Locate the cell with the specified text and output its (x, y) center coordinate. 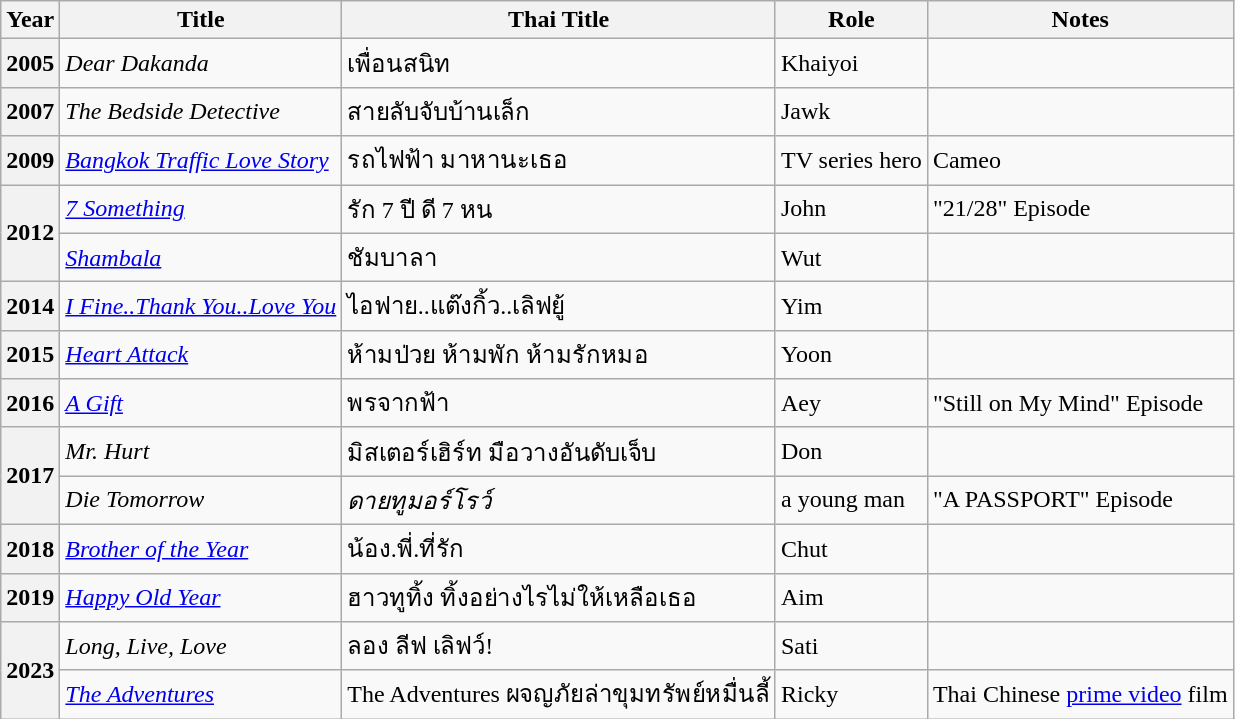
2019 (30, 598)
รถไฟฟ้า มาหานะเธอ (559, 160)
Heart Attack (201, 354)
A Gift (201, 404)
2012 (30, 232)
Dear Dakanda (201, 64)
Chut (851, 548)
TV series hero (851, 160)
Thai Chinese prime video film (1080, 694)
Notes (1080, 20)
2018 (30, 548)
"21/28" Episode (1080, 208)
John (851, 208)
Long, Live, Love (201, 646)
ชัมบาลา (559, 258)
Year (30, 20)
2014 (30, 306)
a young man (851, 500)
น้อง.พี่.ที่รัก (559, 548)
2009 (30, 160)
Shambala (201, 258)
Ricky (851, 694)
ลอง ลีฟ เลิฟว์! (559, 646)
มิสเตอร์เฮิร์ท มือวางอันดับเจ็บ (559, 452)
Cameo (1080, 160)
Die Tomorrow (201, 500)
Sati (851, 646)
The Adventures (201, 694)
ห้ามป่วย ห้ามพัก ห้ามรักหมอ (559, 354)
ไอฟาย..แต๊งกิ้ว..เลิฟยู้ (559, 306)
Title (201, 20)
Khaiyoi (851, 64)
The Adventures ผจญภัยล่าขุมทรัพย์หมื่นลี้ (559, 694)
2016 (30, 404)
Happy Old Year (201, 598)
Thai Title (559, 20)
The Bedside Detective (201, 112)
Aim (851, 598)
Mr. Hurt (201, 452)
Jawk (851, 112)
Wut (851, 258)
Yim (851, 306)
2007 (30, 112)
เพื่อนสนิท (559, 64)
พรจากฟ้า (559, 404)
ฮาวทูทิ้ง ทิ้งอย่างไรไม่ให้เหลือเธอ (559, 598)
"A PASSPORT" Episode (1080, 500)
Yoon (851, 354)
สายลับจับบ้านเล็ก (559, 112)
I Fine..Thank You..Love You (201, 306)
Aey (851, 404)
"Still on My Mind" Episode (1080, 404)
Brother of the Year (201, 548)
รัก 7 ปี ดี 7 หน (559, 208)
2017 (30, 476)
Bangkok Traffic Love Story (201, 160)
7 Something (201, 208)
2023 (30, 670)
2005 (30, 64)
2015 (30, 354)
ดายทูมอร์โรว์ (559, 500)
Role (851, 20)
Don (851, 452)
